For the text-containing cell, return its midpoint in [X, Y] coordinate format. 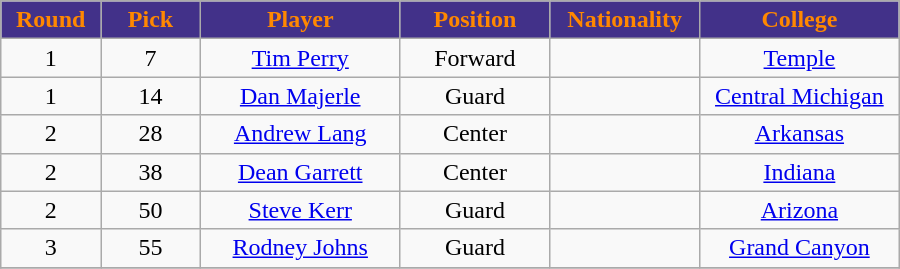
Steve Kerr [300, 210]
Pick [151, 20]
Grand Canyon [800, 248]
Andrew Lang [300, 134]
14 [151, 96]
Nationality [625, 20]
50 [151, 210]
Dean Garrett [300, 172]
28 [151, 134]
Dan Majerle [300, 96]
Round [51, 20]
7 [151, 58]
55 [151, 248]
Forward [475, 58]
Tim Perry [300, 58]
Indiana [800, 172]
38 [151, 172]
Temple [800, 58]
3 [51, 248]
Player [300, 20]
College [800, 20]
Arkansas [800, 134]
Arizona [800, 210]
Rodney Johns [300, 248]
Position [475, 20]
Central Michigan [800, 96]
